Determine the (X, Y) coordinate at the center of the cell enclosing the given text.  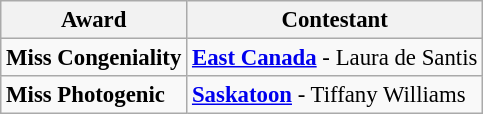
East Canada - Laura de Santis (335, 58)
Contestant (335, 20)
Award (94, 20)
Saskatoon - Tiffany Williams (335, 95)
Miss Photogenic (94, 95)
Miss Congeniality (94, 58)
